Output the [X, Y] coordinate of the center of the cell containing the given text.  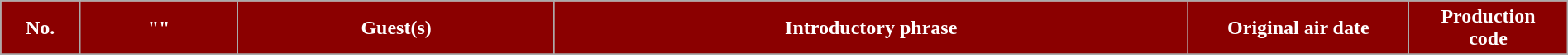
Guest(s) [397, 28]
Introductory phrase [870, 28]
Production code [1489, 28]
No. [41, 28]
Original air date [1298, 28]
"" [159, 28]
